Determine the (X, Y) coordinate at the center of the cell enclosing the given text.  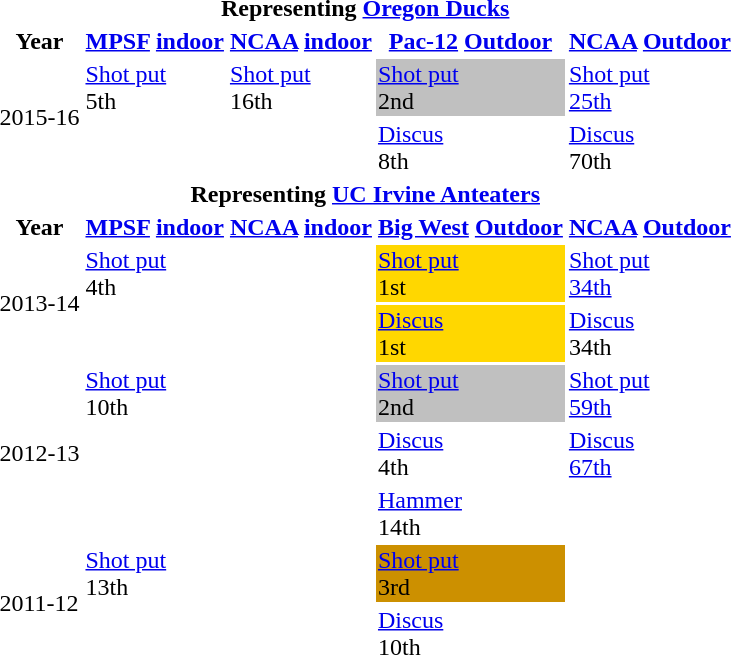
Discus 1st (470, 334)
Big West Outdoor (470, 227)
Shot put 3rd (470, 574)
Shot put 16th (300, 88)
Discus 4th (470, 454)
Pac-12 Outdoor (470, 41)
Shot put 5th (154, 88)
Discus 8th (470, 148)
Shot put 10th (154, 394)
Shot put 4th (154, 274)
Hammer 14th (470, 514)
Shot put 13th (154, 574)
Shot put 1st (470, 274)
